Detect which cell encompasses the target text, then output its [x, y] center coordinate. 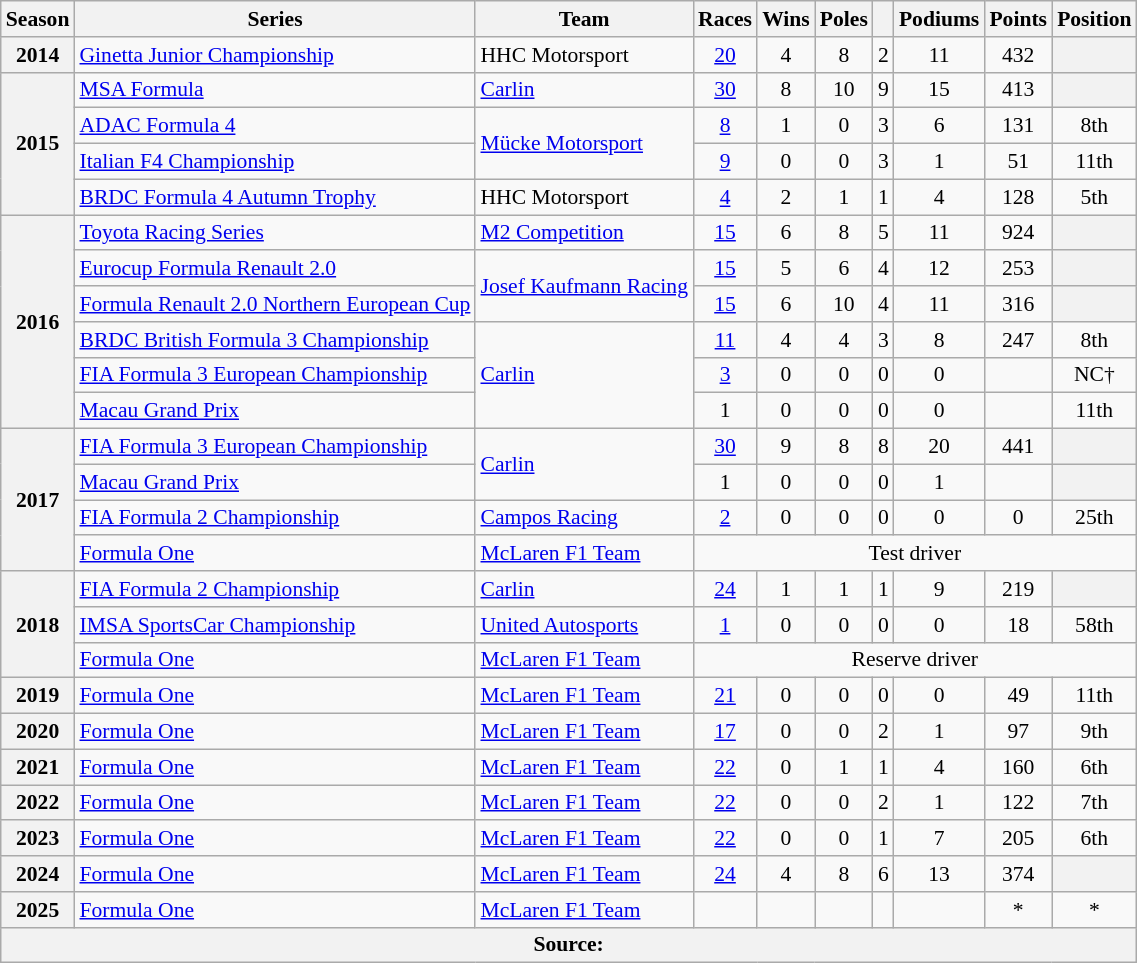
17 [725, 732]
Reserve driver [915, 660]
NC† [1094, 375]
2024 [38, 874]
18 [1018, 625]
Wins [786, 19]
247 [1018, 340]
Josef Kaufmann Racing [584, 286]
122 [1018, 803]
Races [725, 19]
2023 [38, 839]
51 [1018, 162]
131 [1018, 126]
2020 [38, 732]
128 [1018, 197]
2021 [38, 767]
205 [1018, 839]
58th [1094, 625]
413 [1018, 90]
12 [940, 269]
BRDC Formula 4 Autumn Trophy [274, 197]
Campos Racing [584, 518]
Eurocup Formula Renault 2.0 [274, 269]
441 [1018, 447]
7 [940, 839]
Ginetta Junior Championship [274, 55]
9th [1094, 732]
2016 [38, 322]
2018 [38, 624]
2015 [38, 143]
ADAC Formula 4 [274, 126]
Mücke Motorsport [584, 144]
253 [1018, 269]
924 [1018, 233]
219 [1018, 589]
374 [1018, 874]
49 [1018, 696]
M2 Competition [584, 233]
Position [1094, 19]
25th [1094, 518]
Toyota Racing Series [274, 233]
Formula Renault 2.0 Northern European Cup [274, 304]
Italian F4 Championship [274, 162]
13 [940, 874]
Season [38, 19]
Test driver [915, 554]
2022 [38, 803]
MSA Formula [274, 90]
Series [274, 19]
BRDC British Formula 3 Championship [274, 340]
2019 [38, 696]
Poles [844, 19]
21 [725, 696]
316 [1018, 304]
432 [1018, 55]
IMSA SportsCar Championship [274, 625]
2014 [38, 55]
5th [1094, 197]
7th [1094, 803]
160 [1018, 767]
2017 [38, 500]
United Autosports [584, 625]
Source: [569, 945]
97 [1018, 732]
2025 [38, 910]
Points [1018, 19]
Podiums [940, 19]
Team [584, 19]
